Determine the [X, Y] coordinate at the center of the cell enclosing the given text.  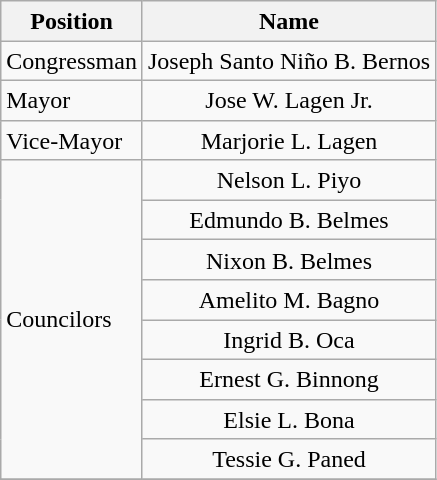
Amelito M. Bagno [288, 300]
Nelson L. Piyo [288, 180]
Marjorie L. Lagen [288, 140]
Mayor [72, 100]
Vice-Mayor [72, 140]
Ernest G. Binnong [288, 379]
Joseph Santo Niño B. Bernos [288, 61]
Nixon B. Belmes [288, 260]
Congressman [72, 61]
Ingrid B. Oca [288, 340]
Position [72, 21]
Councilors [72, 320]
Tessie G. Paned [288, 459]
Name [288, 21]
Edmundo B. Belmes [288, 220]
Elsie L. Bona [288, 419]
Jose W. Lagen Jr. [288, 100]
